Find where the given text appears and provide that cell's center as (X, Y) coordinate. 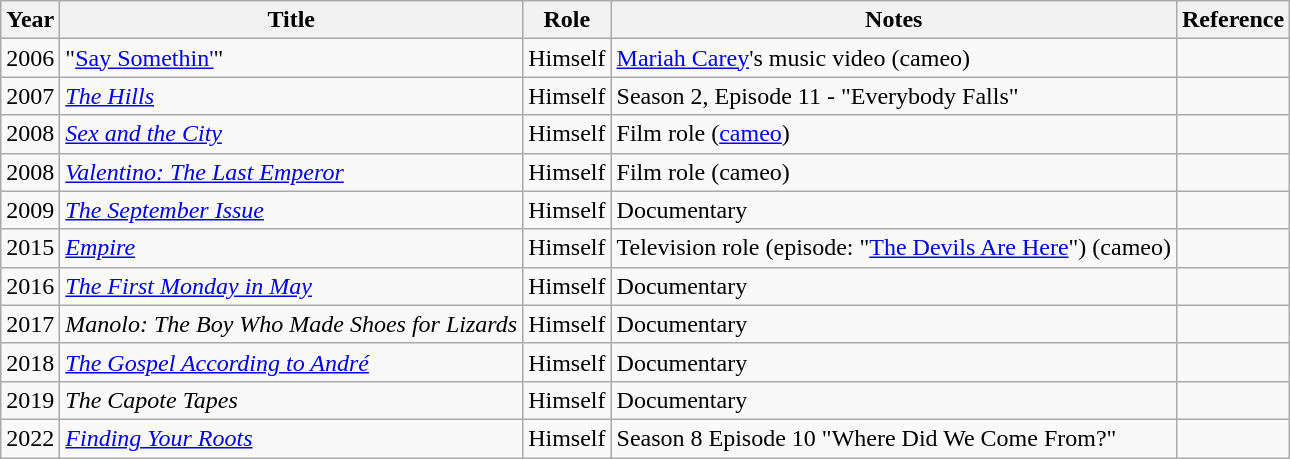
2017 (30, 324)
Manolo: The Boy Who Made Shoes for Lizards (292, 324)
Role (567, 20)
The Gospel According to André (292, 362)
Year (30, 20)
The Hills (292, 96)
"Say Somethin'" (292, 58)
2016 (30, 286)
Empire (292, 248)
2009 (30, 210)
2019 (30, 400)
Reference (1232, 20)
Television role (episode: "The Devils Are Here") (cameo) (894, 248)
Finding Your Roots (292, 438)
The September Issue (292, 210)
Season 2, Episode 11 - "Everybody Falls" (894, 96)
Sex and the City (292, 134)
The Capote Tapes (292, 400)
Valentino: The Last Emperor (292, 172)
2006 (30, 58)
Title (292, 20)
Mariah Carey's music video (cameo) (894, 58)
2015 (30, 248)
2018 (30, 362)
Notes (894, 20)
2007 (30, 96)
2022 (30, 438)
The First Monday in May (292, 286)
Season 8 Episode 10 "Where Did We Come From?" (894, 438)
